Extract the (x, y) coordinate from the center of the cell holding the provided text.  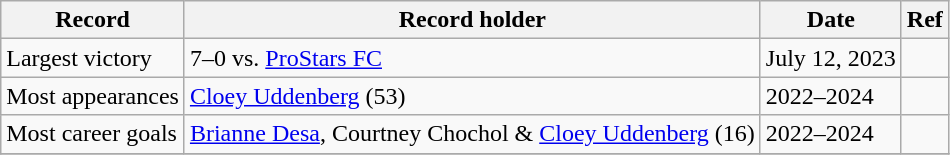
Most career goals (93, 134)
Date (830, 20)
7–0 vs. ProStars FC (472, 58)
Largest victory (93, 58)
Record holder (472, 20)
Brianne Desa, Courtney Chochol & Cloey Uddenberg (16) (472, 134)
July 12, 2023 (830, 58)
Ref (924, 20)
Cloey Uddenberg (53) (472, 96)
Most appearances (93, 96)
Record (93, 20)
